Find where the given text appears and provide that cell's center as [x, y] coordinate. 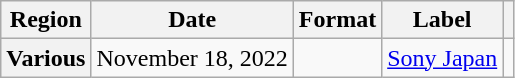
Various [46, 58]
Format [337, 20]
Region [46, 20]
Label [442, 20]
Date [192, 20]
Sony Japan [442, 58]
November 18, 2022 [192, 58]
